Provide the [X, Y] coordinate of the cell's center where the given text is located.  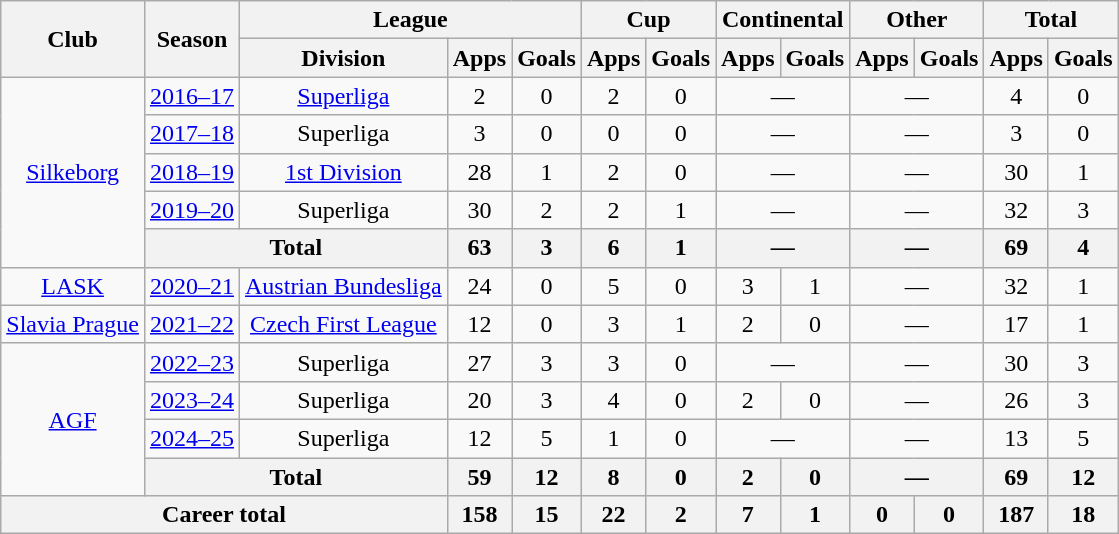
2016–17 [192, 96]
Continental [783, 20]
Austrian Bundesliga [344, 286]
2021–22 [192, 324]
22 [613, 515]
2018–19 [192, 172]
7 [748, 515]
187 [1016, 515]
28 [479, 172]
2022–23 [192, 362]
Division [344, 58]
1st Division [344, 172]
8 [613, 477]
26 [1016, 400]
League [411, 20]
Cup [648, 20]
59 [479, 477]
2020–21 [192, 286]
13 [1016, 438]
18 [1083, 515]
6 [613, 248]
2023–24 [192, 400]
Career total [224, 515]
24 [479, 286]
17 [1016, 324]
Season [192, 39]
Other [917, 20]
63 [479, 248]
15 [547, 515]
20 [479, 400]
Club [73, 39]
2019–20 [192, 210]
27 [479, 362]
Slavia Prague [73, 324]
158 [479, 515]
Silkeborg [73, 172]
Czech First League [344, 324]
2024–25 [192, 438]
2017–18 [192, 134]
AGF [73, 419]
LASK [73, 286]
